Identify which cell holds the provided text, then report its (X, Y) central coordinate. 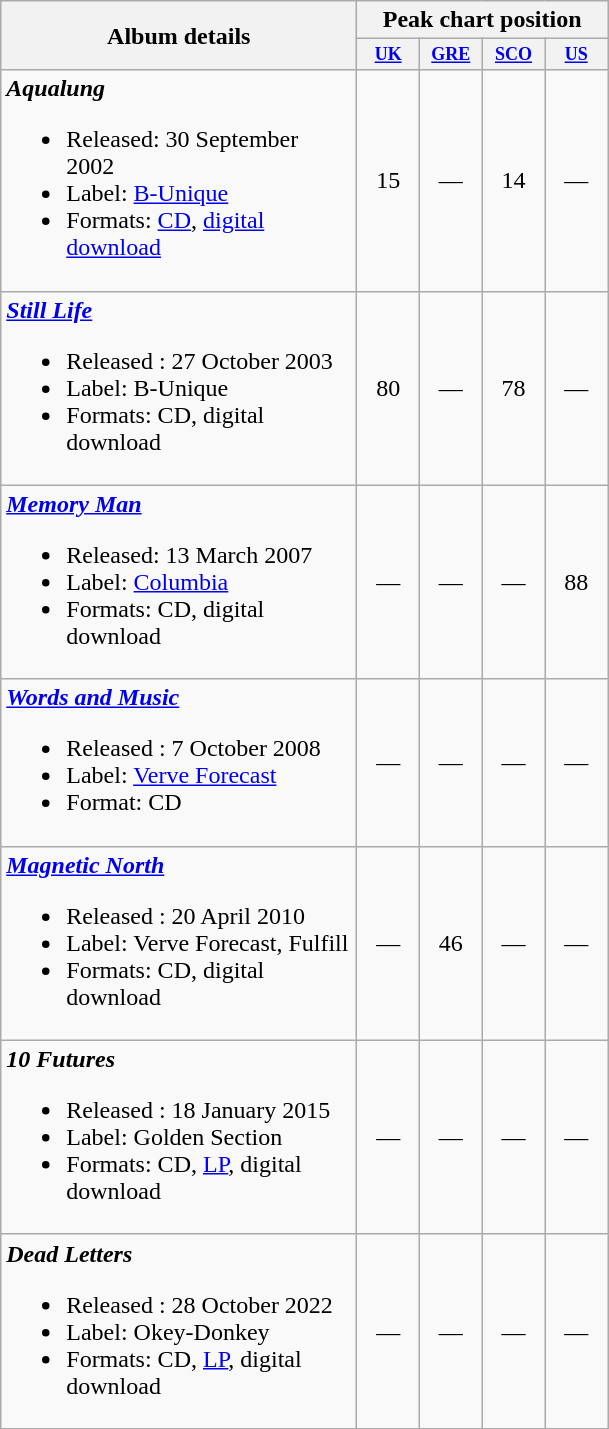
Peak chart position (482, 20)
46 (450, 943)
Album details (179, 36)
15 (388, 180)
Memory ManReleased: 13 March 2007Label: ColumbiaFormats: CD, digital download (179, 582)
78 (514, 388)
Words and MusicReleased : 7 October 2008Label: Verve ForecastFormat: CD (179, 762)
10 FuturesReleased : 18 January 2015Label: Golden SectionFormats: CD, LP, digital download (179, 1137)
80 (388, 388)
SCO (514, 54)
Magnetic NorthReleased : 20 April 2010Label: Verve Forecast, FulfillFormats: CD, digital download (179, 943)
AqualungReleased: 30 September 2002Label: B-UniqueFormats: CD, digital download (179, 180)
UK (388, 54)
88 (576, 582)
Dead LettersReleased : 28 October 2022Label: Okey-DonkeyFormats: CD, LP, digital download (179, 1331)
Still LifeReleased : 27 October 2003Label: B-UniqueFormats: CD, digital download (179, 388)
GRE (450, 54)
US (576, 54)
14 (514, 180)
